Extract the [x, y] coordinate from the center of the cell holding the provided text.  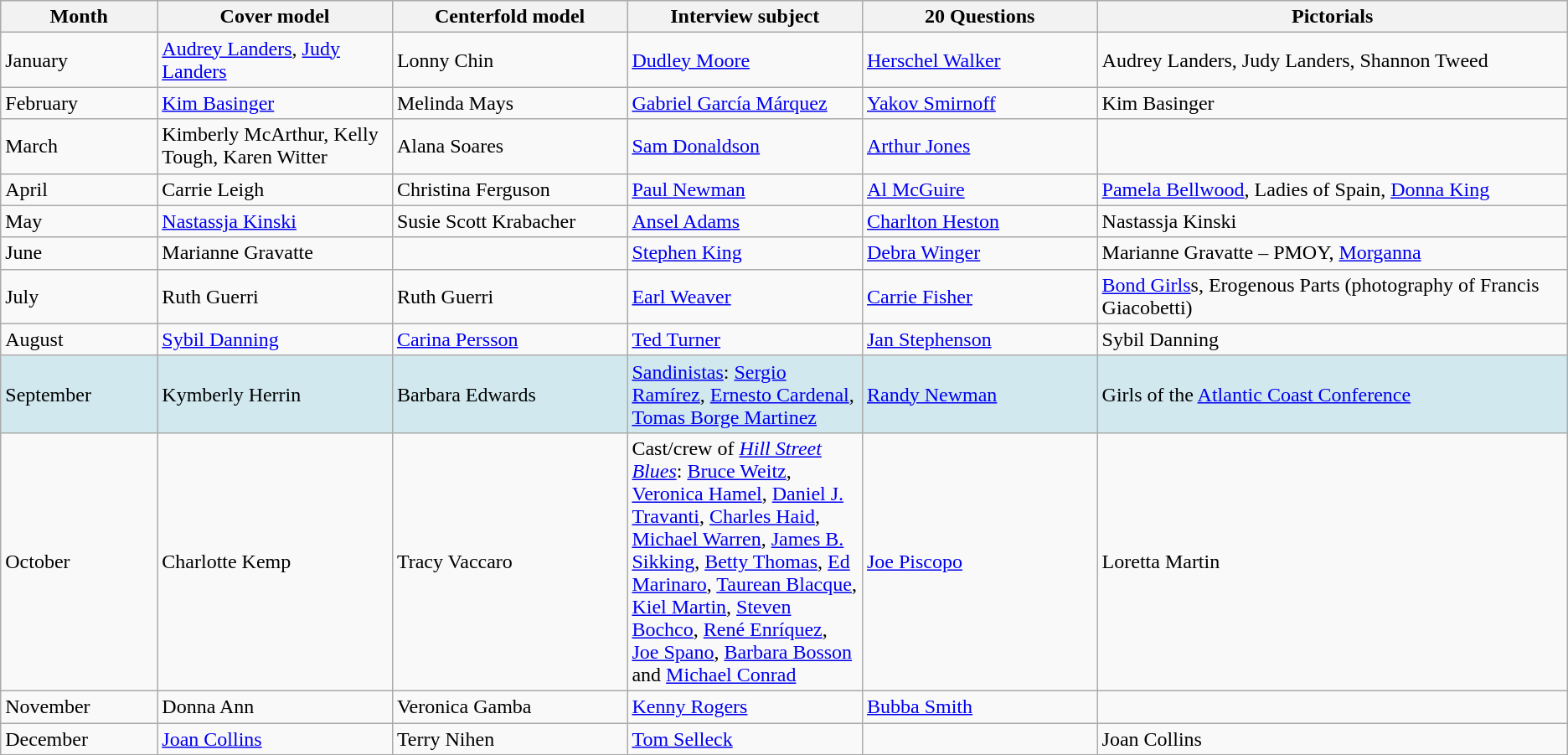
May [79, 221]
Ansel Adams [745, 221]
Jan Stephenson [980, 339]
Month [79, 17]
Joe Piscopo [980, 561]
Melinda Mays [509, 103]
Randy Newman [980, 394]
Terry Nihen [509, 738]
Audrey Landers, Judy Landers [275, 60]
Charlotte Kemp [275, 561]
Earl Weaver [745, 297]
February [79, 103]
Dudley Moore [745, 60]
January [79, 60]
20 Questions [980, 17]
Stephen King [745, 253]
Ted Turner [745, 339]
Christina Ferguson [509, 189]
Girls of the Atlantic Coast Conference [1332, 394]
Interview subject [745, 17]
Pictorials [1332, 17]
Carrie Leigh [275, 189]
Kenny Rogers [745, 706]
Debra Winger [980, 253]
Centerfold model [509, 17]
Susie Scott Krabacher [509, 221]
Carina Persson [509, 339]
Carrie Fisher [980, 297]
Cover model [275, 17]
March [79, 146]
Pamela Bellwood, Ladies of Spain, Donna King [1332, 189]
Bond Girlss, Erogenous Parts (photography of Francis Giacobetti) [1332, 297]
Paul Newman [745, 189]
November [79, 706]
Gabriel García Márquez [745, 103]
Audrey Landers, Judy Landers, Shannon Tweed [1332, 60]
Tom Selleck [745, 738]
Lonny Chin [509, 60]
Donna Ann [275, 706]
Yakov Smirnoff [980, 103]
April [79, 189]
September [79, 394]
Marianne Gravatte – PMOY, Morganna [1332, 253]
Alana Soares [509, 146]
Loretta Martin [1332, 561]
June [79, 253]
August [79, 339]
Sandinistas: Sergio Ramírez, Ernesto Cardenal, Tomas Borge Martinez [745, 394]
Kimberly McArthur, Kelly Tough, Karen Witter [275, 146]
October [79, 561]
Al McGuire [980, 189]
Barbara Edwards [509, 394]
Kymberly Herrin [275, 394]
Sam Donaldson [745, 146]
July [79, 297]
Marianne Gravatte [275, 253]
December [79, 738]
Charlton Heston [980, 221]
Herschel Walker [980, 60]
Tracy Vaccaro [509, 561]
Veronica Gamba [509, 706]
Bubba Smith [980, 706]
Arthur Jones [980, 146]
